Extract the (x, y) coordinate from the center of the cell holding the provided text.  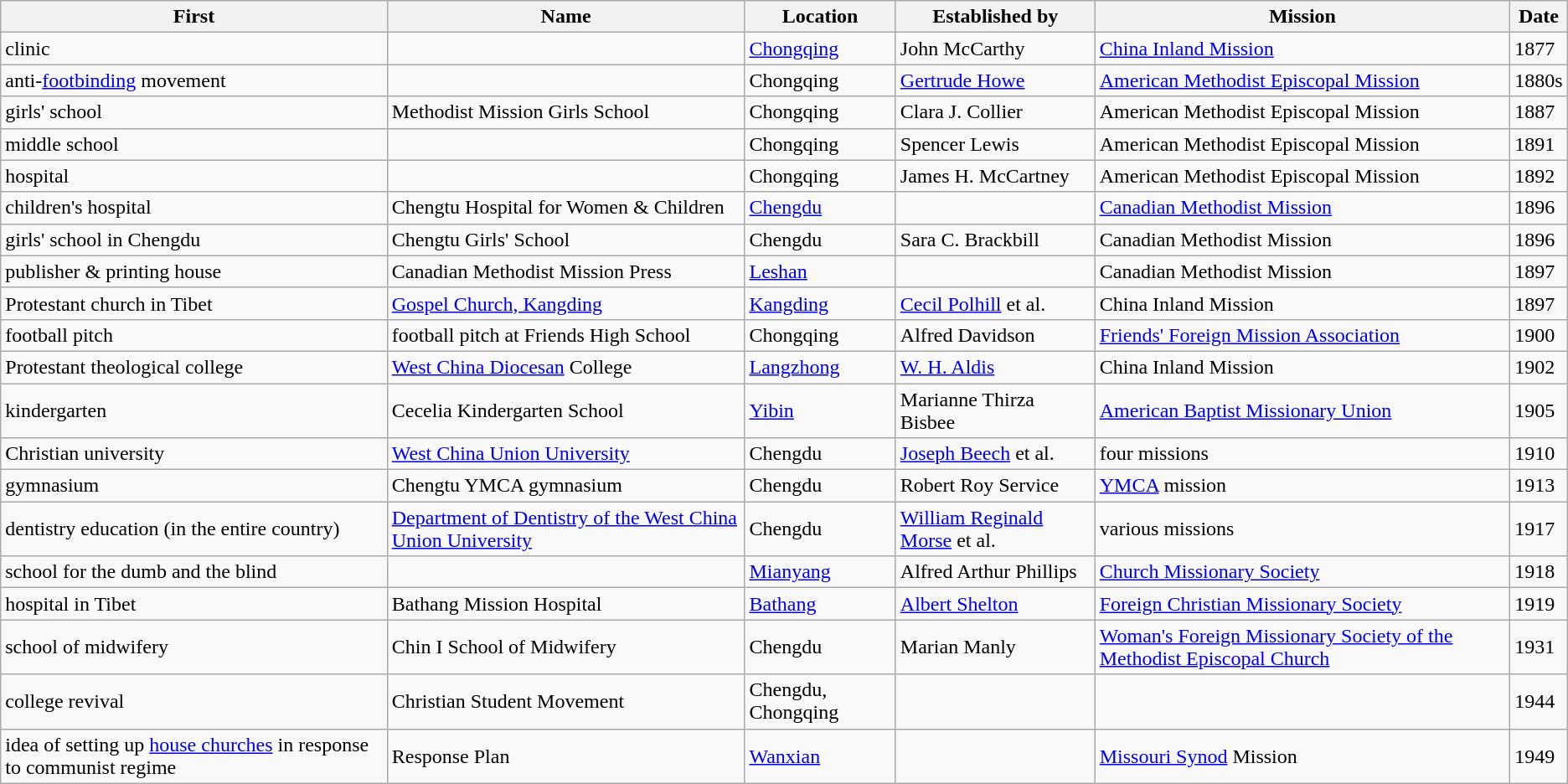
1944 (1540, 702)
Marianne Thirza Bisbee (995, 410)
hospital in Tibet (194, 604)
Alfred Davidson (995, 335)
Clara J. Collier (995, 112)
Leshan (820, 271)
Established by (995, 17)
Missouri Synod Mission (1302, 756)
Christian Student Movement (566, 702)
school of midwifery (194, 647)
dentistry education (in the entire country) (194, 529)
college revival (194, 702)
kindergarten (194, 410)
Canadian Methodist Mission Press (566, 271)
Alfred Arthur Phillips (995, 572)
Cecelia Kindergarten School (566, 410)
1917 (1540, 529)
John McCarthy (995, 49)
Cecil Polhill et al. (995, 303)
1949 (1540, 756)
1902 (1540, 367)
idea of setting up house churches in response to communist regime (194, 756)
1877 (1540, 49)
Response Plan (566, 756)
1910 (1540, 454)
Langzhong (820, 367)
gymnasium (194, 486)
girls' school in Chengdu (194, 240)
Joseph Beech et al. (995, 454)
YMCA mission (1302, 486)
West China Union University (566, 454)
school for the dumb and the blind (194, 572)
Protestant church in Tibet (194, 303)
Methodist Mission Girls School (566, 112)
West China Diocesan College (566, 367)
1919 (1540, 604)
Wanxian (820, 756)
Woman's Foreign Missionary Society of the Methodist Episcopal Church (1302, 647)
Yibin (820, 410)
Protestant theological college (194, 367)
Location (820, 17)
American Baptist Missionary Union (1302, 410)
Christian university (194, 454)
Chin I School of Midwifery (566, 647)
Sara C. Brackbill (995, 240)
1880s (1540, 80)
Chengdu, Chongqing (820, 702)
clinic (194, 49)
1931 (1540, 647)
Albert Shelton (995, 604)
1892 (1540, 176)
Kangding (820, 303)
Friends' Foreign Mission Association (1302, 335)
Gospel Church, Kangding (566, 303)
Bathang Mission Hospital (566, 604)
football pitch at Friends High School (566, 335)
anti-footbinding movement (194, 80)
1891 (1540, 144)
William Reginald Morse et al. (995, 529)
James H. McCartney (995, 176)
Mission (1302, 17)
Church Missionary Society (1302, 572)
Spencer Lewis (995, 144)
Robert Roy Service (995, 486)
Marian Manly (995, 647)
middle school (194, 144)
children's hospital (194, 208)
Date (1540, 17)
1918 (1540, 572)
Mianyang (820, 572)
1905 (1540, 410)
Foreign Christian Missionary Society (1302, 604)
hospital (194, 176)
various missions (1302, 529)
Name (566, 17)
four missions (1302, 454)
Department of Dentistry of the West China Union University (566, 529)
1913 (1540, 486)
1900 (1540, 335)
1887 (1540, 112)
W. H. Aldis (995, 367)
Bathang (820, 604)
Gertrude Howe (995, 80)
Chengtu YMCA gymnasium (566, 486)
football pitch (194, 335)
Chengtu Girls' School (566, 240)
Chengtu Hospital for Women & Children (566, 208)
girls' school (194, 112)
First (194, 17)
publisher & printing house (194, 271)
